Extract the (X, Y) coordinate from the center of the cell holding the provided text.  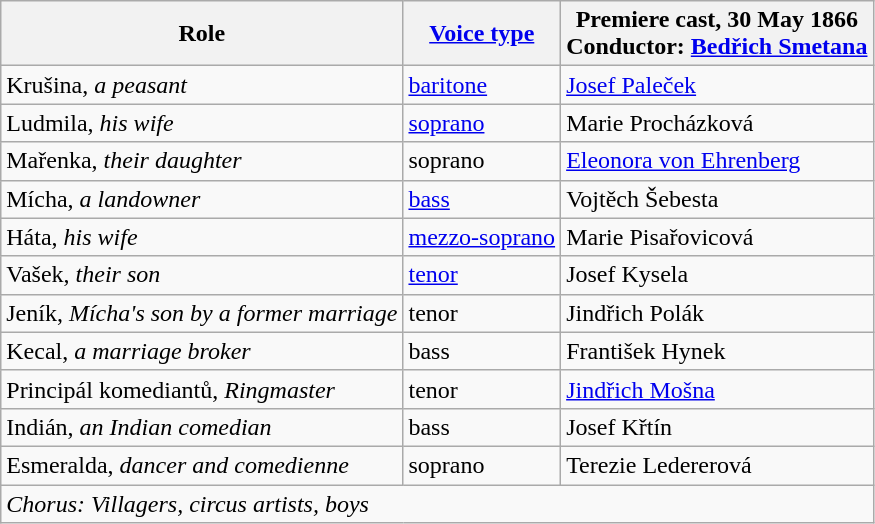
Premiere cast, 30 May 1866Conductor: Bedřich Smetana (717, 34)
Marie Procházková (717, 123)
Kecal, a marriage broker (202, 351)
Jeník, Mícha's son by a former marriage (202, 313)
Josef Paleček (717, 85)
František Hynek (717, 351)
Voice type (482, 34)
Ludmila, his wife (202, 123)
Terezie Ledererová (717, 465)
Vojtěch Šebesta (717, 199)
Jindřich Polák (717, 313)
Principál komediantů, Ringmaster (202, 389)
Chorus: Villagers, circus artists, boys (437, 503)
Mařenka, their daughter (202, 161)
Indián, an Indian comedian (202, 427)
Vašek, their son (202, 275)
Role (202, 34)
mezzo-soprano (482, 237)
Háta, his wife (202, 237)
Jindřich Mošna (717, 389)
Eleonora von Ehrenberg (717, 161)
Krušina, a peasant (202, 85)
Esmeralda, dancer and comedienne (202, 465)
Josef Kysela (717, 275)
baritone (482, 85)
Marie Pisařovicová (717, 237)
Mícha, a landowner (202, 199)
Josef Křtín (717, 427)
